Capture the cell that displays the provided text and extract its (x, y) central coordinate. 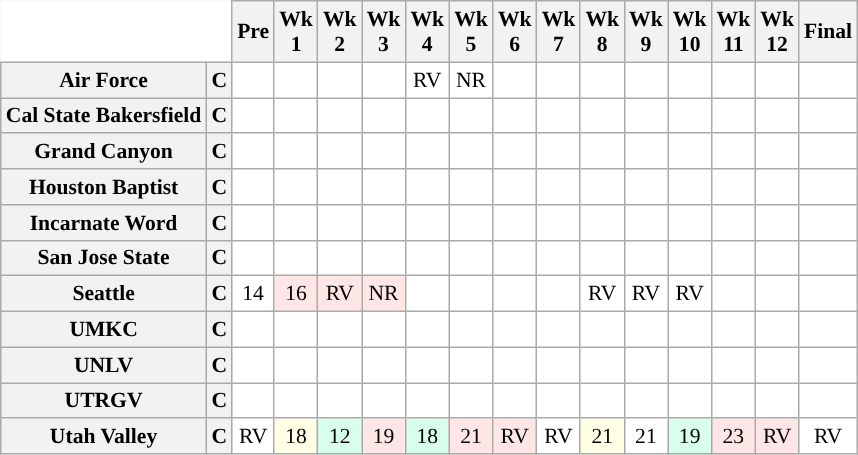
Wk5 (471, 32)
UMKC (104, 330)
Wk9 (646, 32)
Seattle (104, 294)
Houston Baptist (104, 187)
Cal State Bakersfield (104, 116)
San Jose State (104, 258)
14 (253, 294)
Incarnate Word (104, 223)
Air Force (104, 80)
UNLV (104, 365)
Wk3 (384, 32)
Pre (253, 32)
23 (734, 437)
Wk10 (690, 32)
Wk1 (296, 32)
Wk11 (734, 32)
Final (828, 32)
Wk2 (340, 32)
16 (296, 294)
Grand Canyon (104, 152)
Wk7 (559, 32)
UTRGV (104, 401)
12 (340, 437)
Wk8 (602, 32)
Wk4 (427, 32)
Utah Valley (104, 437)
Wk6 (515, 32)
Wk12 (777, 32)
